Locate the cell with the specified text and output its [x, y] center coordinate. 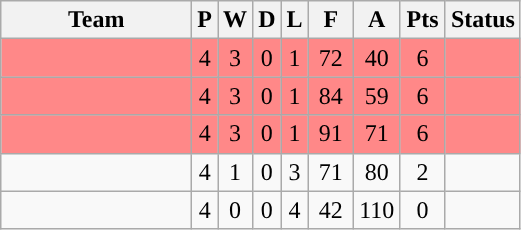
91 [331, 134]
Pts [423, 20]
Team [96, 20]
42 [331, 210]
L [294, 20]
Status [482, 20]
80 [377, 172]
P [205, 20]
W [236, 20]
D [267, 20]
59 [377, 96]
72 [331, 58]
F [331, 20]
110 [377, 210]
84 [331, 96]
40 [377, 58]
2 [423, 172]
A [377, 20]
